Detect which cell encompasses the target text, then output its [X, Y] center coordinate. 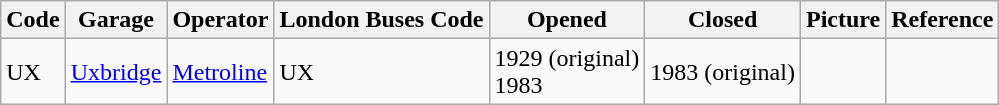
1983 (original) [723, 72]
Picture [842, 20]
Code [33, 20]
Reference [942, 20]
Garage [116, 20]
1929 (original)1983 [567, 72]
London Buses Code [382, 20]
Uxbridge [116, 72]
Metroline [220, 72]
Closed [723, 20]
Operator [220, 20]
Opened [567, 20]
